Provide the [x, y] coordinate of the cell's center where the given text is located.  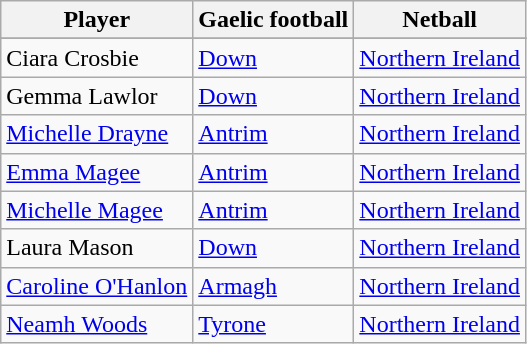
Player [97, 20]
Michelle Drayne [97, 134]
Neamh Woods [97, 324]
Gaelic football [274, 20]
Caroline O'Hanlon [97, 286]
Armagh [274, 286]
Laura Mason [97, 248]
Gemma Lawlor [97, 96]
Ciara Crosbie [97, 58]
Emma Magee [97, 172]
Tyrone [274, 324]
Netball [440, 20]
Michelle Magee [97, 210]
